For the text-containing cell, return its midpoint in [X, Y] coordinate format. 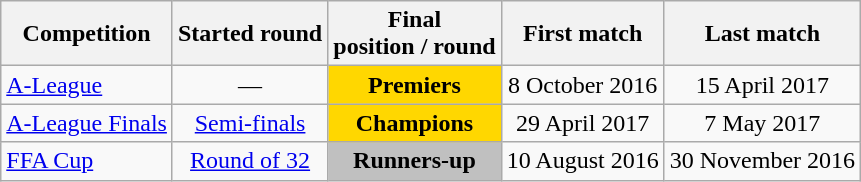
Runners-up [414, 161]
15 April 2017 [762, 85]
Premiers [414, 85]
Last match [762, 34]
FFA Cup [87, 161]
7 May 2017 [762, 123]
A-League Finals [87, 123]
— [250, 85]
30 November 2016 [762, 161]
10 August 2016 [582, 161]
Final position / round [414, 34]
Semi-finals [250, 123]
Round of 32 [250, 161]
8 October 2016 [582, 85]
Champions [414, 123]
First match [582, 34]
A-League [87, 85]
29 April 2017 [582, 123]
Started round [250, 34]
Competition [87, 34]
